Output the (x, y) coordinate of the center of the cell containing the given text.  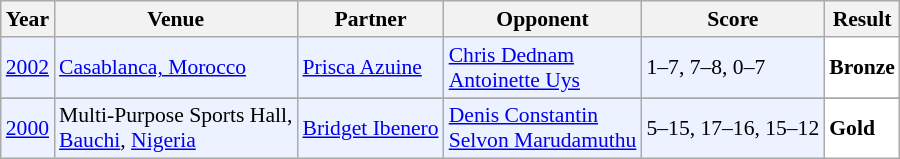
Prisca Azuine (370, 68)
Chris Dednam Antoinette Uys (543, 68)
Partner (370, 19)
Year (28, 19)
Denis Constantin Selvon Marudamuthu (543, 128)
2000 (28, 128)
Venue (176, 19)
Opponent (543, 19)
Casablanca, Morocco (176, 68)
Score (732, 19)
Multi-Purpose Sports Hall,Bauchi, Nigeria (176, 128)
5–15, 17–16, 15–12 (732, 128)
Result (862, 19)
Bronze (862, 68)
2002 (28, 68)
Gold (862, 128)
Bridget Ibenero (370, 128)
1–7, 7–8, 0–7 (732, 68)
